Return (x, y) of the center of cell containing provided text 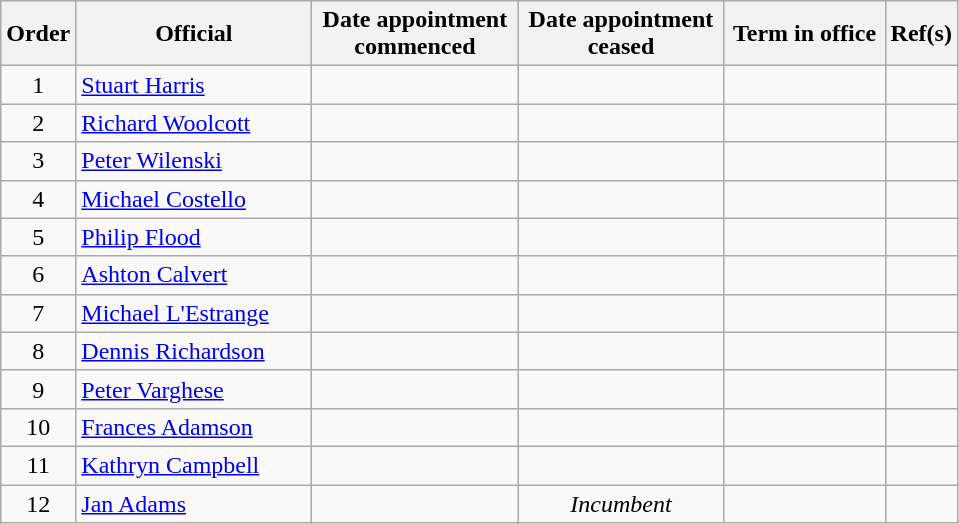
Michael L'Estrange (194, 313)
2 (38, 123)
9 (38, 389)
7 (38, 313)
8 (38, 351)
Jan Adams (194, 503)
Kathryn Campbell (194, 465)
Dennis Richardson (194, 351)
Term in office (804, 34)
4 (38, 199)
Michael Costello (194, 199)
Date appointmentceased (621, 34)
Order (38, 34)
3 (38, 161)
11 (38, 465)
6 (38, 275)
Peter Varghese (194, 389)
Philip Flood (194, 237)
Official (194, 34)
10 (38, 427)
12 (38, 503)
Richard Woolcott (194, 123)
Incumbent (621, 503)
5 (38, 237)
Stuart Harris (194, 85)
Peter Wilenski (194, 161)
1 (38, 85)
Date appointmentcommenced (415, 34)
Frances Adamson (194, 427)
Ashton Calvert (194, 275)
Ref(s) (921, 34)
